Pinpoint the cell where the given text exists, returning its [x, y] midpoint coordinate. 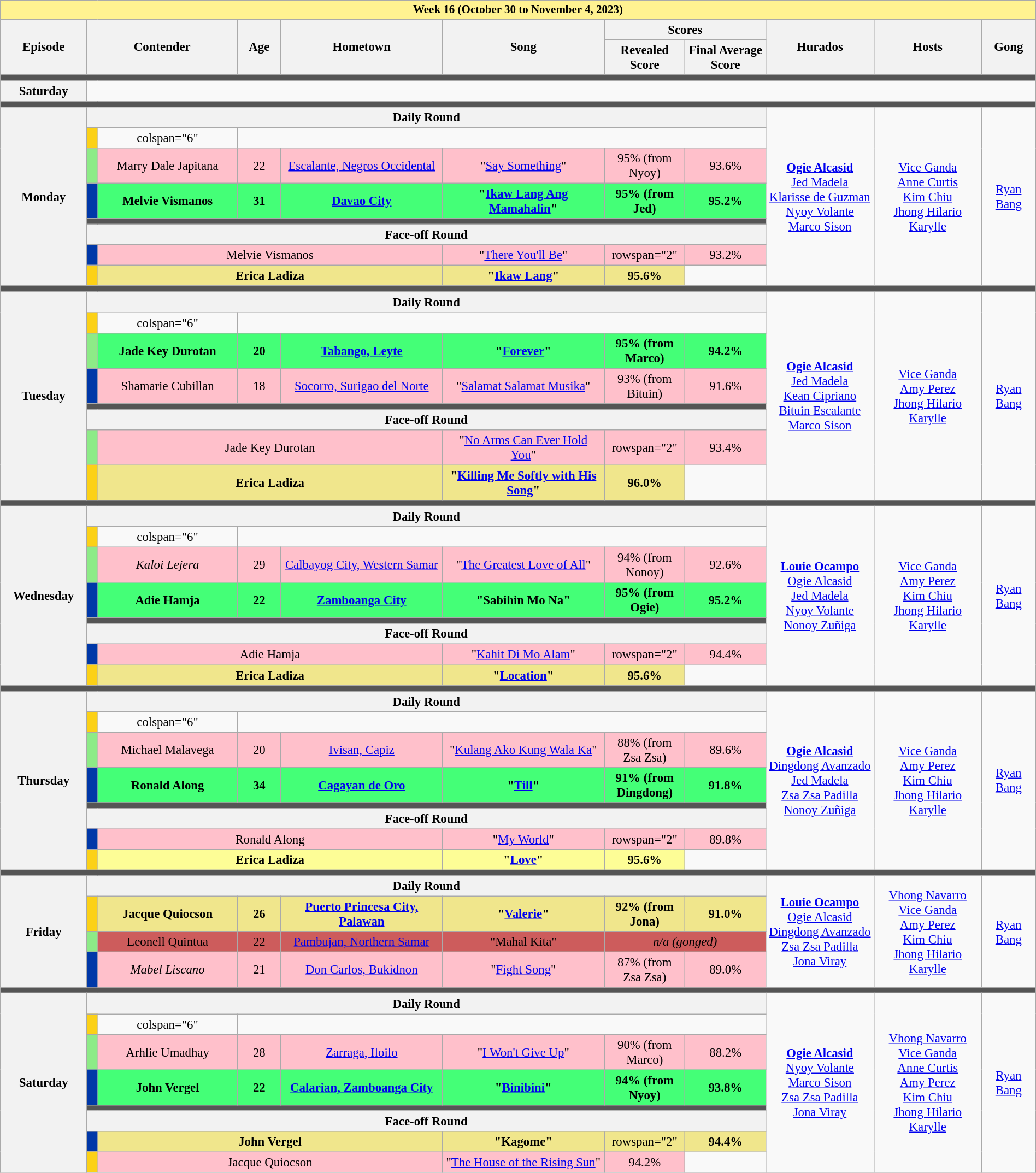
Contender [162, 47]
"Forever" [523, 351]
89.6% [726, 750]
"Killing Me Softly with His Song" [523, 483]
"No Arms Can Ever Hold You" [523, 448]
92% (from Jona) [645, 915]
Escalante, Negros Occidental [362, 166]
95% (from Nyoy) [645, 166]
"Valerie" [523, 915]
Episode [44, 47]
Hometown [362, 47]
96.0% [645, 483]
Shamarie Cubillan [167, 386]
Arhlie Umadhay [167, 1052]
Hurados [820, 47]
"Fight Song" [523, 970]
95% (from Jed) [645, 201]
"Binibini" [523, 1087]
"Ikaw Lang Ang Mamahalin" [523, 201]
"Kulang Ako Kung Wala Ka" [523, 750]
"Salamat Salamat Musika" [523, 386]
Louie OcampoOgie AlcasidDingdong AvanzadoZsa Zsa PadillaJona Viray [820, 932]
Socorro, Surigao del Norte [362, 386]
95% (from Ogie) [645, 600]
Davao City [362, 201]
94% (from Nonoy) [645, 565]
Thursday [44, 781]
95% (from Marco) [645, 351]
93.6% [726, 166]
88.2% [726, 1052]
91.8% [726, 786]
18 [259, 386]
"I Won't Give Up" [523, 1052]
Mabel Liscano [167, 970]
Leonell Quintua [167, 942]
21 [259, 970]
Zarraga, Iloilo [362, 1052]
93.4% [726, 448]
"The House of the Rising Sun" [523, 1162]
91% (from Dingdong) [645, 786]
"Kagome" [523, 1142]
n/a (gonged) [685, 942]
Friday [44, 932]
"Location" [523, 675]
Ogie AlcasidJed MadelaKean CiprianoBituin EscalanteMarco Sison [820, 396]
29 [259, 565]
Hosts [928, 47]
"My World" [523, 839]
Gong [1009, 47]
Tabango, Leyte [362, 351]
94% (from Nyoy) [645, 1087]
"Say Something" [523, 166]
"The Greatest Love of All" [523, 565]
"Mahal Kita" [523, 942]
Tuesday [44, 396]
Ogie AlcasidNyoy VolanteMarco SisonZsa Zsa PadillaJona Viray [820, 1083]
34 [259, 786]
Week 16 (October 30 to November 4, 2023) [518, 10]
89.0% [726, 970]
91.0% [726, 915]
Vice GandaAnne CurtisKim ChiuJhong HilarioKarylle [928, 197]
Cagayan de Oro [362, 786]
Final Average Score [726, 57]
Monday [44, 197]
Pambujan, Northern Samar [362, 942]
"Sabihin Mo Na" [523, 600]
93.8% [726, 1087]
"There You'll Be" [523, 255]
"Till" [523, 786]
Age [259, 47]
87% (from Zsa Zsa) [645, 970]
88% (from Zsa Zsa) [645, 750]
"Kahit Di Mo Alam" [523, 655]
31 [259, 201]
89.8% [726, 839]
Ogie AlcasidJed MadelaKlarisse de GuzmanNyoy VolanteMarco Sison [820, 197]
28 [259, 1052]
92.6% [726, 565]
Don Carlos, Bukidnon [362, 970]
93% (from Bituin) [645, 386]
26 [259, 915]
Louie OcampoOgie AlcasidJed MadelaNyoy VolanteNonoy Zuñiga [820, 596]
Marry Dale Japitana [167, 166]
Zamboanga City [362, 600]
Calbayog City, Western Samar [362, 565]
Vhong NavarroVice GandaAmy PerezKim ChiuJhong HilarioKarylle [928, 932]
"Love" [523, 860]
90% (from Marco) [645, 1052]
Ivisan, Capiz [362, 750]
Kaloi Lejera [167, 565]
Vice GandaAmy PerezJhong HilarioKarylle [928, 396]
Michael Malavega [167, 750]
93.2% [726, 255]
Revealed Score [645, 57]
Vhong NavarroVice GandaAnne CurtisAmy PerezKim ChiuJhong HilarioKarylle [928, 1083]
Calarian, Zamboanga City [362, 1087]
Scores [685, 30]
Puerto Princesa City, Palawan [362, 915]
"Ikaw Lang" [523, 276]
91.6% [726, 386]
Ogie AlcasidDingdong AvanzadoJed MadelaZsa Zsa PadillaNonoy Zuñiga [820, 781]
Wednesday [44, 596]
Song [523, 47]
